Return [X, Y] of the center of cell containing provided text 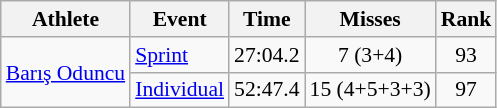
Misses [370, 19]
Rank [466, 19]
Individual [180, 90]
Time [266, 19]
7 (3+4) [370, 55]
93 [466, 55]
15 (4+5+3+3) [370, 90]
Sprint [180, 55]
Barış Oduncu [66, 72]
52:47.4 [266, 90]
97 [466, 90]
Athlete [66, 19]
27:04.2 [266, 55]
Event [180, 19]
